Detect which cell encompasses the target text, then output its [x, y] center coordinate. 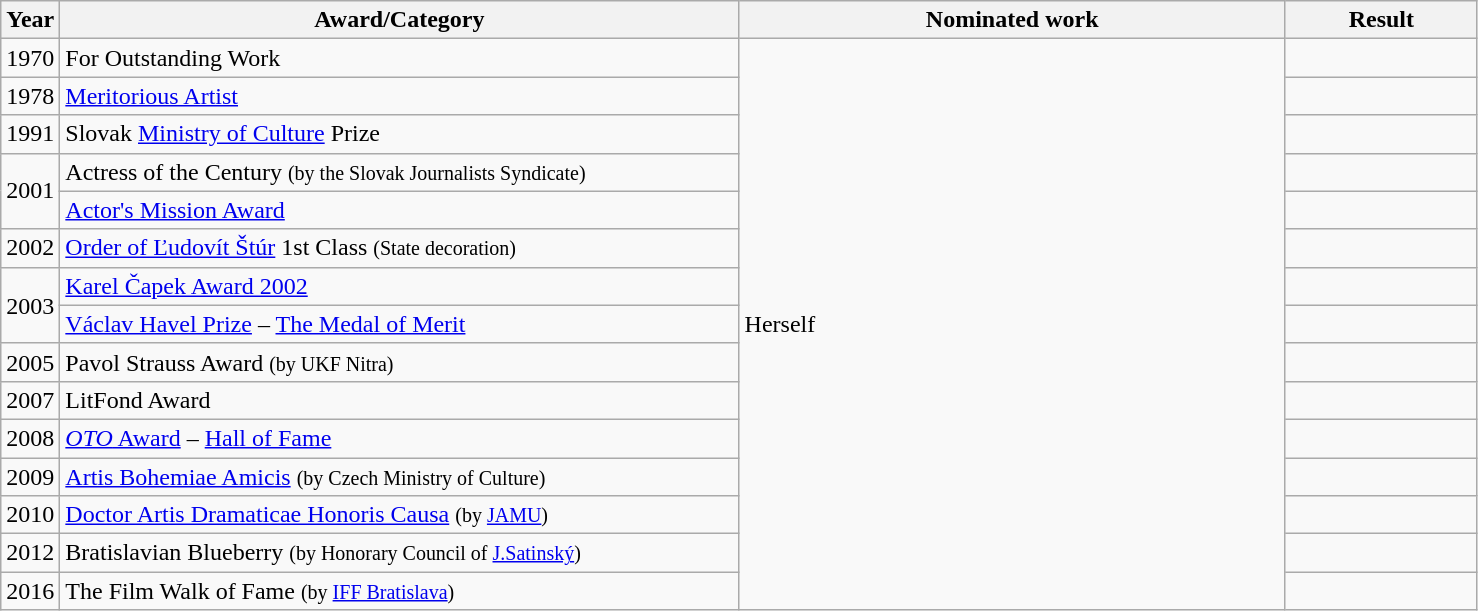
For Outstanding Work [400, 58]
2016 [30, 591]
Bratislavian Blueberry (by Honorary Council of J.Satinský) [400, 553]
2002 [30, 248]
Award/Category [400, 20]
2005 [30, 362]
Actress of the Century (by the Slovak Journalists Syndicate) [400, 172]
Meritorious Artist [400, 96]
Karel Čapek Award 2002 [400, 286]
Doctor Artis Dramaticae Honoris Causa (by JAMU) [400, 515]
2009 [30, 477]
1970 [30, 58]
Herself [1012, 324]
2012 [30, 553]
OTO Award – Hall of Fame [400, 438]
Václav Havel Prize – The Medal of Merit [400, 324]
Order of Ľudovít Štúr 1st Class (State decoration) [400, 248]
1978 [30, 96]
Artis Bohemiae Amicis (by Czech Ministry of Culture) [400, 477]
Pavol Strauss Award (by UKF Nitra) [400, 362]
Actor's Mission Award [400, 210]
Result [1381, 20]
Nominated work [1012, 20]
2010 [30, 515]
1991 [30, 134]
Year [30, 20]
2008 [30, 438]
Slovak Ministry of Culture Prize [400, 134]
LitFond Award [400, 400]
2007 [30, 400]
The Film Walk of Fame (by IFF Bratislava) [400, 591]
2001 [30, 191]
2003 [30, 305]
